Find where the given text appears and provide that cell's center as (x, y) coordinate. 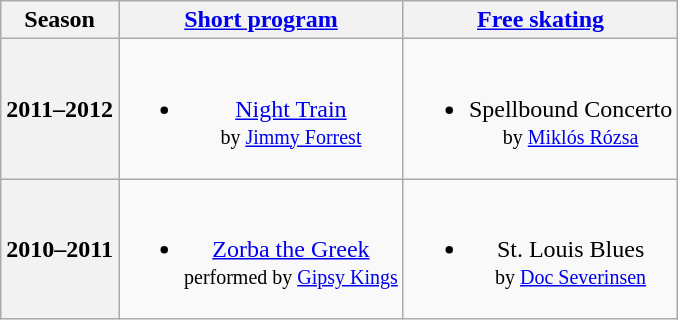
Free skating (540, 20)
Spellbound Concerto by Miklós Rózsa (540, 109)
Zorba the Greek performed by Gipsy Kings (260, 249)
2010–2011 (60, 249)
Night Train by Jimmy Forrest (260, 109)
Season (60, 20)
Short program (260, 20)
2011–2012 (60, 109)
St. Louis Blues by Doc Severinsen (540, 249)
